Scan for the cell matching the given text and deliver its (X, Y) coordinate at center. 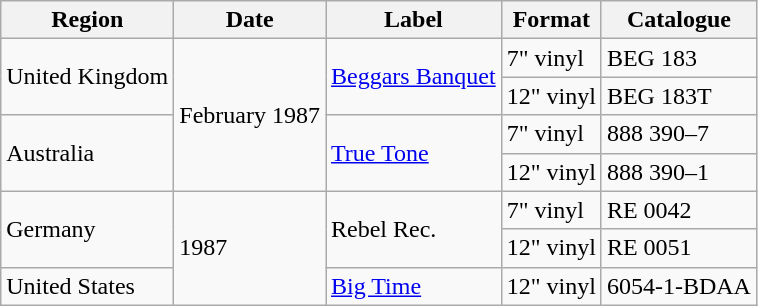
1987 (250, 248)
February 1987 (250, 115)
United States (88, 286)
BEG 183T (678, 96)
Beggars Banquet (414, 77)
Germany (88, 229)
Rebel Rec. (414, 229)
Format (551, 20)
Label (414, 20)
Australia (88, 153)
True Tone (414, 153)
6054-1-BDAA (678, 286)
Date (250, 20)
BEG 183 (678, 58)
888 390–1 (678, 172)
Big Time (414, 286)
Region (88, 20)
RE 0042 (678, 210)
RE 0051 (678, 248)
888 390–7 (678, 134)
Catalogue (678, 20)
United Kingdom (88, 77)
